Find where the given text appears and provide that cell's center as [X, Y] coordinate. 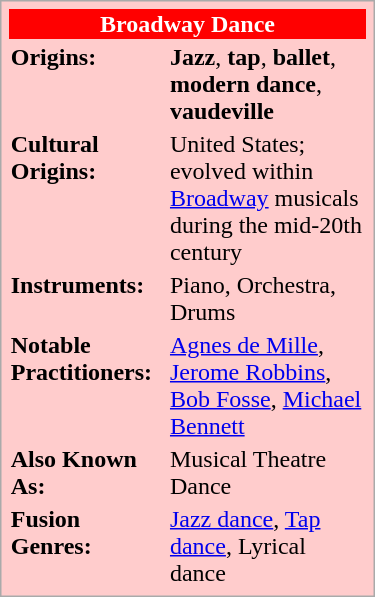
Agnes de Mille, Jerome Robbins, Bob Fosse, Michael Bennett [266, 386]
Cultural Origins: [87, 198]
Piano, Orchestra, Drums [266, 298]
Notable Practitioners: [87, 386]
Broadway Dance [187, 24]
Origins: [87, 84]
Jazz, tap, ballet, modern dance, vaudeville [266, 84]
United States; evolved within Broadway musicals during the mid‑20th century [266, 198]
Jazz dance, Tap dance, Lyrical dance [266, 546]
Instruments: [87, 298]
Also Known As: [87, 472]
Musical Theatre Dance [266, 472]
Fusion Genres: [87, 546]
